Return [X, Y] of the center of cell containing provided text 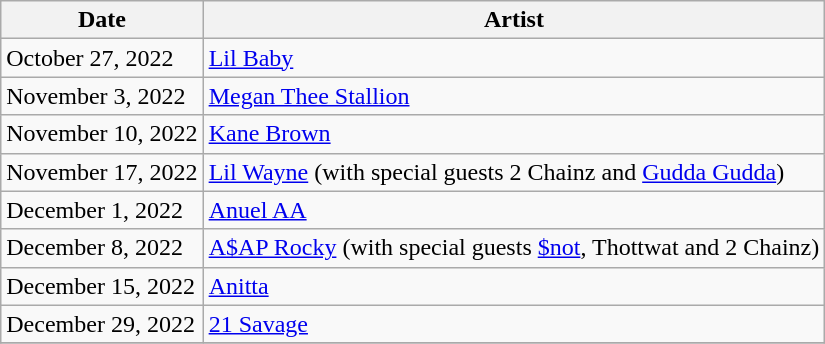
December 8, 2022 [102, 248]
A$AP Rocky (with special guests $not, Thottwat and 2 Chainz) [514, 248]
Anitta [514, 286]
Megan Thee Stallion [514, 96]
Kane Brown [514, 134]
21 Savage [514, 324]
December 15, 2022 [102, 286]
December 1, 2022 [102, 210]
October 27, 2022 [102, 58]
Lil Wayne (with special guests 2 Chainz and Gudda Gudda) [514, 172]
November 17, 2022 [102, 172]
December 29, 2022 [102, 324]
Anuel AA [514, 210]
Artist [514, 20]
Lil Baby [514, 58]
November 3, 2022 [102, 96]
November 10, 2022 [102, 134]
Date [102, 20]
